Detect which cell encompasses the target text, then output its (x, y) center coordinate. 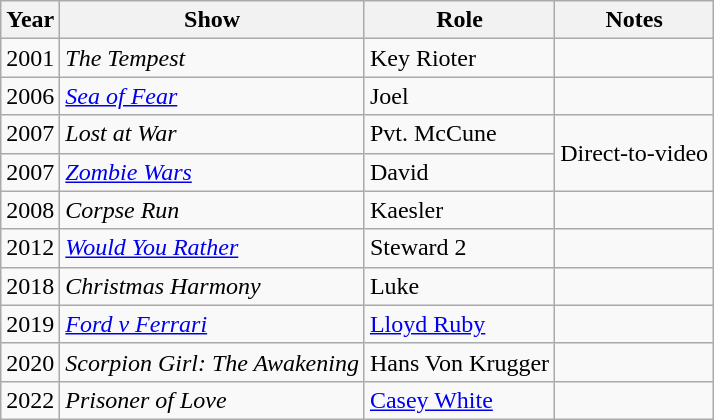
Joel (459, 96)
Direct-to-video (634, 153)
Hans Von Krugger (459, 362)
2018 (30, 286)
Would You Rather (212, 248)
2006 (30, 96)
Ford v Ferrari (212, 324)
Lloyd Ruby (459, 324)
Christmas Harmony (212, 286)
2020 (30, 362)
2019 (30, 324)
Luke (459, 286)
Steward 2 (459, 248)
Role (459, 20)
2022 (30, 400)
Casey White (459, 400)
The Tempest (212, 58)
Sea of Fear (212, 96)
Corpse Run (212, 210)
2012 (30, 248)
Year (30, 20)
Key Rioter (459, 58)
Show (212, 20)
Kaesler (459, 210)
Notes (634, 20)
Scorpion Girl: The Awakening (212, 362)
David (459, 172)
Lost at War (212, 134)
Prisoner of Love (212, 400)
Pvt. McCune (459, 134)
Zombie Wars (212, 172)
2001 (30, 58)
2008 (30, 210)
